Search for the cell housing the specified text and yield its (x, y) center coordinate. 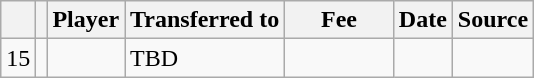
TBD (205, 58)
Date (422, 20)
Transferred to (205, 20)
Player (86, 20)
15 (18, 58)
Source (492, 20)
Fee (340, 20)
